Find where the given text appears and provide that cell's center as [X, Y] coordinate. 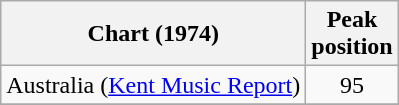
95 [352, 85]
Chart (1974) [154, 34]
Australia (Kent Music Report) [154, 85]
Peakposition [352, 34]
